Return [x, y] of the center of cell containing provided text 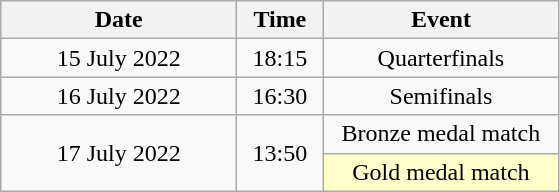
16:30 [280, 96]
15 July 2022 [119, 58]
Semifinals [441, 96]
16 July 2022 [119, 96]
Event [441, 20]
Date [119, 20]
13:50 [280, 153]
Quarterfinals [441, 58]
Gold medal match [441, 172]
Bronze medal match [441, 134]
17 July 2022 [119, 153]
Time [280, 20]
18:15 [280, 58]
